For the text-containing cell, return its midpoint in (x, y) coordinate format. 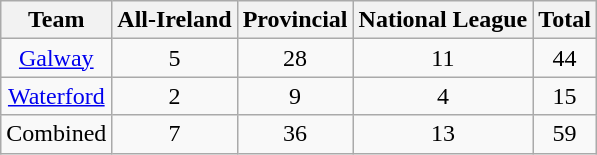
7 (174, 134)
Combined (56, 134)
Team (56, 20)
4 (443, 96)
36 (295, 134)
9 (295, 96)
National League (443, 20)
28 (295, 58)
15 (565, 96)
44 (565, 58)
Galway (56, 58)
5 (174, 58)
Waterford (56, 96)
2 (174, 96)
13 (443, 134)
All-Ireland (174, 20)
Provincial (295, 20)
59 (565, 134)
11 (443, 58)
Total (565, 20)
